Output the (X, Y) coordinate of the center of the cell containing the given text.  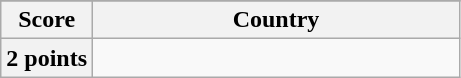
Score (47, 20)
Country (276, 20)
2 points (47, 58)
